Search for the cell housing the specified text and yield its [X, Y] center coordinate. 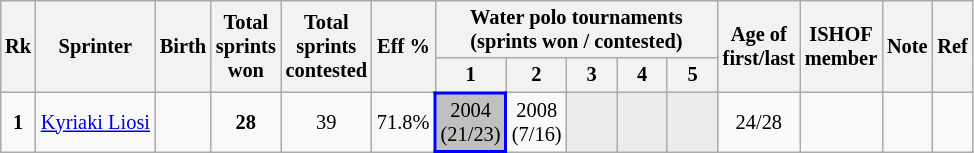
71.8% [404, 122]
4 [642, 75]
Kyriaki Liosi [96, 122]
Rk [18, 46]
ISHOFmember [841, 46]
Totalsprintscontested [326, 46]
28 [246, 122]
Birth [183, 46]
Ref [952, 46]
39 [326, 122]
24/28 [759, 122]
2 [536, 75]
3 [591, 75]
2008(7/16) [536, 122]
Note [907, 46]
Sprinter [96, 46]
2004(21/23) [470, 122]
Totalsprintswon [246, 46]
Eff % [404, 46]
5 [692, 75]
Age offirst/last [759, 46]
Water polo tournaments(sprints won / contested) [576, 29]
